Detect which cell encompasses the target text, then output its (x, y) center coordinate. 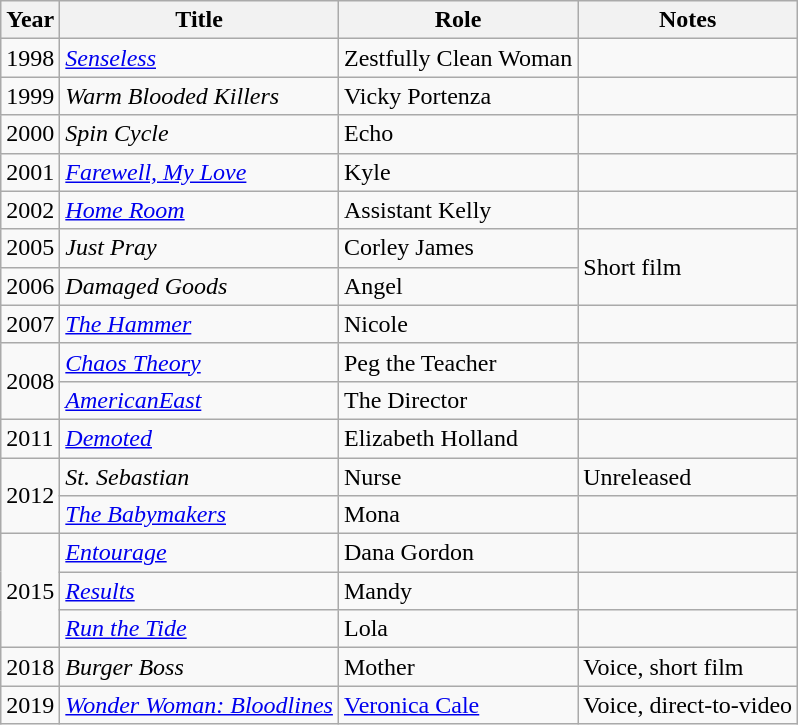
Role (458, 20)
Veronica Cale (458, 705)
Results (200, 591)
Farewell, My Love (200, 172)
Vicky Portenza (458, 96)
2002 (30, 210)
Lola (458, 629)
2005 (30, 248)
2000 (30, 134)
Home Room (200, 210)
Demoted (200, 438)
2019 (30, 705)
Title (200, 20)
Damaged Goods (200, 286)
1998 (30, 58)
AmericanEast (200, 400)
Senseless (200, 58)
1999 (30, 96)
Mona (458, 515)
2018 (30, 667)
Angel (458, 286)
The Babymakers (200, 515)
Chaos Theory (200, 362)
Nicole (458, 324)
Just Pray (200, 248)
2011 (30, 438)
St. Sebastian (200, 477)
Spin Cycle (200, 134)
2007 (30, 324)
Run the Tide (200, 629)
Assistant Kelly (458, 210)
2012 (30, 496)
Short film (688, 267)
The Hammer (200, 324)
Echo (458, 134)
Unreleased (688, 477)
2001 (30, 172)
Warm Blooded Killers (200, 96)
Zestfully Clean Woman (458, 58)
Entourage (200, 553)
Mother (458, 667)
Elizabeth Holland (458, 438)
Voice, short film (688, 667)
2006 (30, 286)
Peg the Teacher (458, 362)
Year (30, 20)
Mandy (458, 591)
Voice, direct-to-video (688, 705)
2015 (30, 591)
Dana Gordon (458, 553)
Notes (688, 20)
2008 (30, 381)
The Director (458, 400)
Wonder Woman: Bloodlines (200, 705)
Corley James (458, 248)
Kyle (458, 172)
Burger Boss (200, 667)
Nurse (458, 477)
